From the cell containing the given text, extract its center point as (x, y) coordinate. 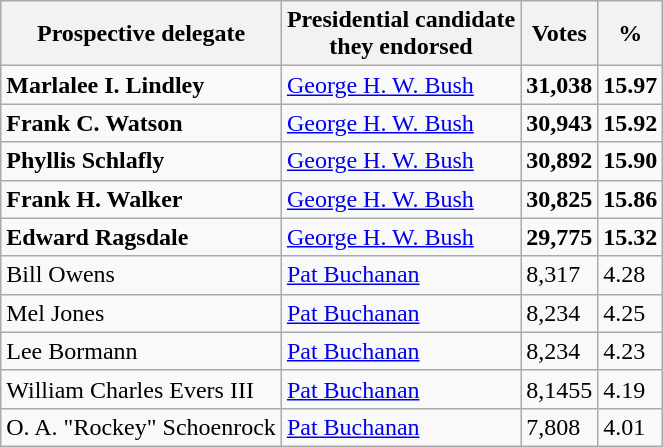
Edward Ragsdale (142, 237)
Prospective delegate (142, 34)
30,943 (560, 123)
Phyllis Schlafly (142, 161)
15.92 (630, 123)
Presidential candidatethey endorsed (400, 34)
William Charles Evers III (142, 389)
30,825 (560, 199)
4.25 (630, 313)
Frank H. Walker (142, 199)
Frank C. Watson (142, 123)
4.01 (630, 427)
8,1455 (560, 389)
30,892 (560, 161)
4.23 (630, 351)
31,038 (560, 85)
Lee Bormann (142, 351)
8,317 (560, 275)
29,775 (560, 237)
15.86 (630, 199)
Marlalee I. Lindley (142, 85)
Votes (560, 34)
% (630, 34)
Mel Jones (142, 313)
O. A. "Rockey" Schoenrock (142, 427)
Bill Owens (142, 275)
15.32 (630, 237)
4.19 (630, 389)
4.28 (630, 275)
7,808 (560, 427)
15.97 (630, 85)
15.90 (630, 161)
